Return (X, Y) of the center of cell containing provided text 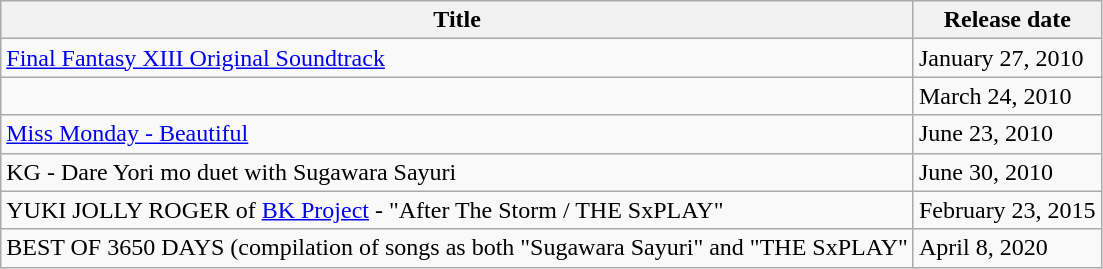
January 27, 2010 (1007, 58)
Release date (1007, 20)
June 23, 2010 (1007, 134)
YUKI JOLLY ROGER of BK Project - "After The Storm / THE SxPLAY" (458, 210)
Final Fantasy XIII Original Soundtrack (458, 58)
February 23, 2015 (1007, 210)
April 8, 2020 (1007, 248)
March 24, 2010 (1007, 96)
Miss Monday - Beautiful (458, 134)
KG - Dare Yori mo duet with Sugawara Sayuri (458, 172)
June 30, 2010 (1007, 172)
Title (458, 20)
BEST OF 3650 DAYS (compilation of songs as both "Sugawara Sayuri" and "THE SxPLAY" (458, 248)
